Capture the cell that displays the provided text and extract its [X, Y] central coordinate. 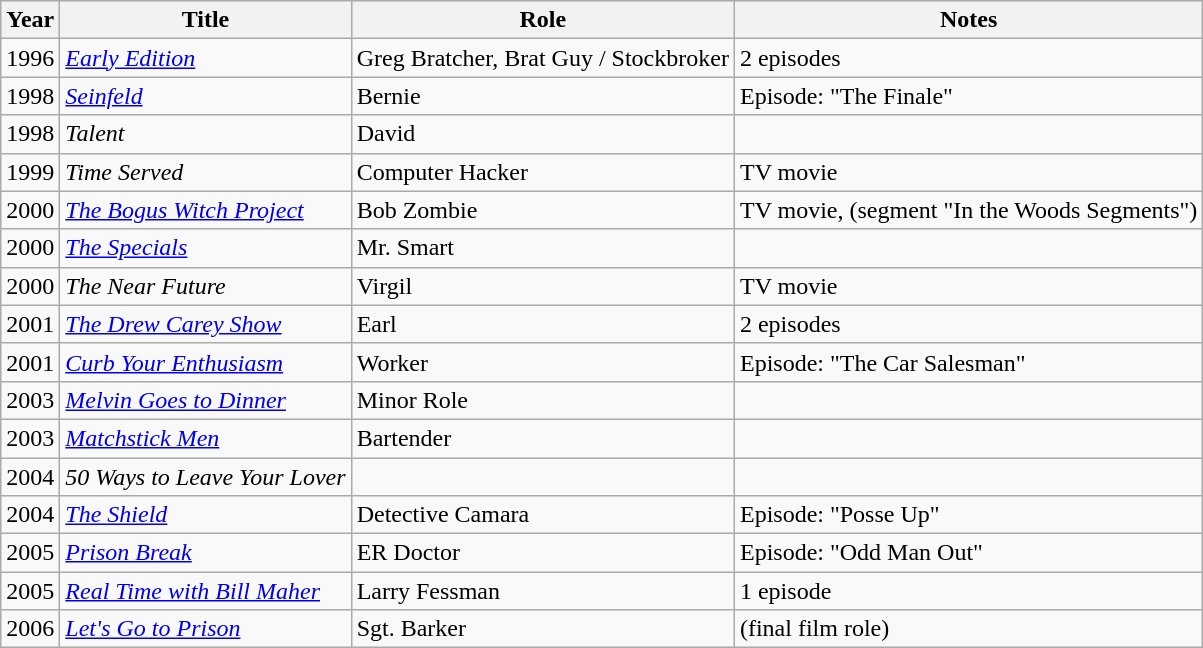
The Drew Carey Show [206, 324]
Title [206, 20]
Talent [206, 134]
Bernie [542, 96]
Earl [542, 324]
1996 [30, 58]
Sgt. Barker [542, 629]
Virgil [542, 286]
The Specials [206, 248]
2006 [30, 629]
Matchstick Men [206, 438]
The Shield [206, 515]
Minor Role [542, 400]
Seinfeld [206, 96]
Year [30, 20]
ER Doctor [542, 553]
Detective Camara [542, 515]
Bob Zombie [542, 210]
50 Ways to Leave Your Lover [206, 477]
Let's Go to Prison [206, 629]
Episode: "Odd Man Out" [968, 553]
TV movie, (segment "In the Woods Segments") [968, 210]
Curb Your Enthusiasm [206, 362]
Mr. Smart [542, 248]
Episode: "Posse Up" [968, 515]
Computer Hacker [542, 172]
Early Edition [206, 58]
The Near Future [206, 286]
Episode: "The Car Salesman" [968, 362]
1999 [30, 172]
(final film role) [968, 629]
Prison Break [206, 553]
The Bogus Witch Project [206, 210]
Larry Fessman [542, 591]
Greg Bratcher, Brat Guy / Stockbroker [542, 58]
Time Served [206, 172]
Real Time with Bill Maher [206, 591]
Worker [542, 362]
Bartender [542, 438]
Role [542, 20]
David [542, 134]
Melvin Goes to Dinner [206, 400]
Notes [968, 20]
1 episode [968, 591]
Episode: "The Finale" [968, 96]
